For the text-containing cell, return its midpoint in [x, y] coordinate format. 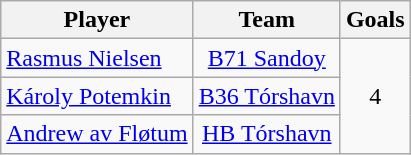
Player [97, 20]
B71 Sandoy [266, 58]
B36 Tórshavn [266, 96]
Goals [375, 20]
4 [375, 96]
Team [266, 20]
Rasmus Nielsen [97, 58]
HB Tórshavn [266, 134]
Andrew av Fløtum [97, 134]
Károly Potemkin [97, 96]
